Locate the cell with the specified text and output its [X, Y] center coordinate. 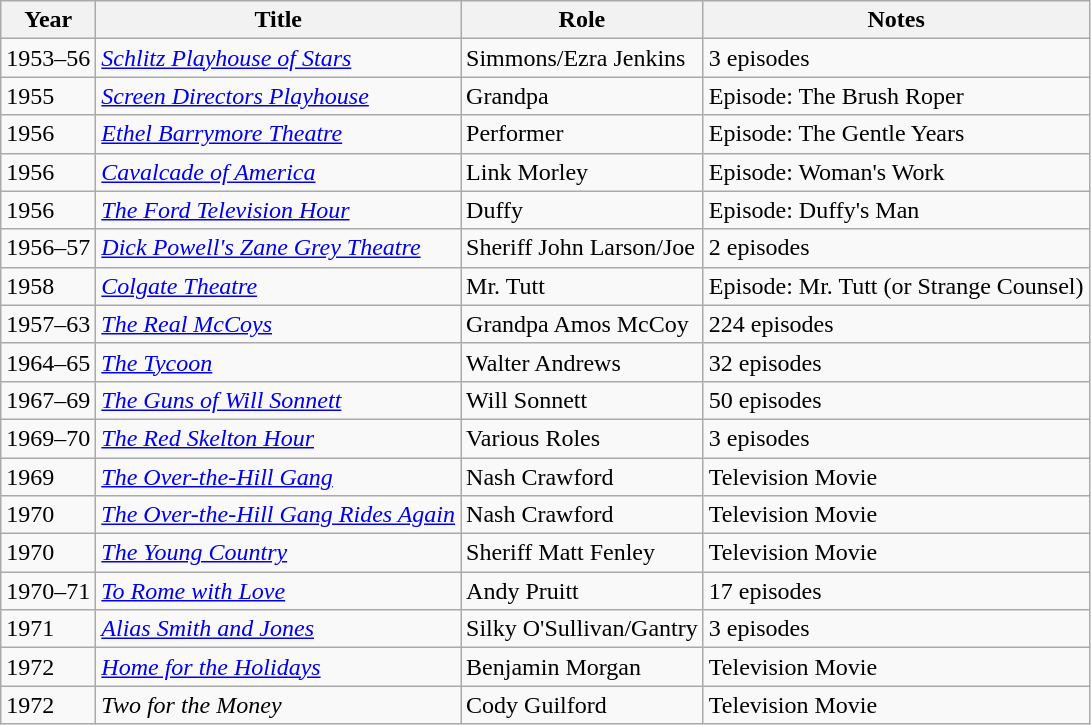
The Tycoon [278, 362]
Home for the Holidays [278, 667]
1969 [48, 477]
Simmons/Ezra Jenkins [582, 58]
Episode: The Gentle Years [896, 134]
Role [582, 20]
Duffy [582, 210]
Year [48, 20]
Cody Guilford [582, 705]
The Guns of Will Sonnett [278, 400]
Sheriff John Larson/Joe [582, 248]
Episode: The Brush Roper [896, 96]
Mr. Tutt [582, 286]
Alias Smith and Jones [278, 629]
Episode: Duffy's Man [896, 210]
The Real McCoys [278, 324]
Dick Powell's Zane Grey Theatre [278, 248]
Ethel Barrymore Theatre [278, 134]
Colgate Theatre [278, 286]
50 episodes [896, 400]
1969–70 [48, 438]
The Red Skelton Hour [278, 438]
Episode: Mr. Tutt (or Strange Counsel) [896, 286]
Link Morley [582, 172]
17 episodes [896, 591]
The Over-the-Hill Gang [278, 477]
1958 [48, 286]
Two for the Money [278, 705]
Screen Directors Playhouse [278, 96]
To Rome with Love [278, 591]
The Ford Television Hour [278, 210]
Various Roles [582, 438]
Benjamin Morgan [582, 667]
Silky O'Sullivan/Gantry [582, 629]
Title [278, 20]
Notes [896, 20]
Performer [582, 134]
1971 [48, 629]
Grandpa [582, 96]
Cavalcade of America [278, 172]
Schlitz Playhouse of Stars [278, 58]
Andy Pruitt [582, 591]
1964–65 [48, 362]
The Young Country [278, 553]
224 episodes [896, 324]
Sheriff Matt Fenley [582, 553]
1956–57 [48, 248]
2 episodes [896, 248]
The Over-the-Hill Gang Rides Again [278, 515]
Episode: Woman's Work [896, 172]
1967–69 [48, 400]
Walter Andrews [582, 362]
1955 [48, 96]
32 episodes [896, 362]
Grandpa Amos McCoy [582, 324]
Will Sonnett [582, 400]
1957–63 [48, 324]
1953–56 [48, 58]
1970–71 [48, 591]
